Output the [x, y] coordinate of the center of the cell containing the given text.  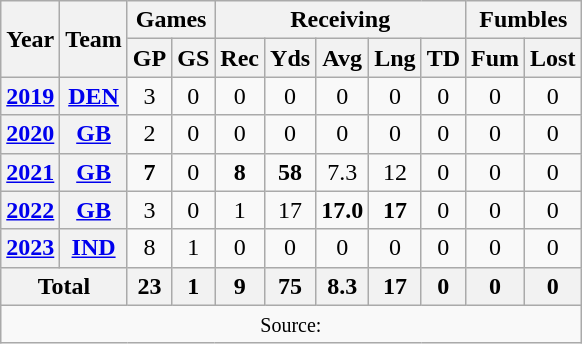
TD [443, 58]
DEN [94, 96]
2021 [30, 172]
2022 [30, 210]
Games [170, 20]
Total [64, 286]
Rec [240, 58]
75 [290, 286]
Avg [342, 58]
GS [194, 58]
7 [149, 172]
17.0 [342, 210]
2023 [30, 248]
IND [94, 248]
Receiving [340, 20]
Year [30, 39]
Fum [496, 58]
7.3 [342, 172]
9 [240, 286]
Lng [395, 58]
58 [290, 172]
Yds [290, 58]
23 [149, 286]
2019 [30, 96]
8.3 [342, 286]
2 [149, 134]
Source: [291, 324]
12 [395, 172]
Lost [553, 58]
Fumbles [524, 20]
Team [94, 39]
GP [149, 58]
2020 [30, 134]
